From the cell containing the given text, extract its center point as [x, y] coordinate. 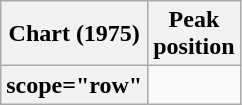
Peakposition [194, 34]
Chart (1975) [74, 34]
scope="row" [74, 85]
